Return (x, y) of the center of cell containing provided text 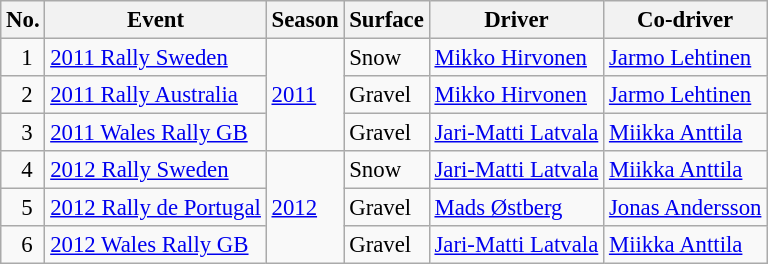
2011 Wales Rally GB (156, 133)
Surface (386, 20)
6 (23, 245)
2 (23, 95)
No. (23, 20)
3 (23, 133)
4 (23, 170)
2012 (305, 208)
2011 (305, 96)
5 (23, 208)
1 (23, 58)
2011 Rally Australia (156, 95)
Mads Østberg (516, 208)
2012 Rally de Portugal (156, 208)
Event (156, 20)
Jonas Andersson (686, 208)
2012 Wales Rally GB (156, 245)
Season (305, 20)
2012 Rally Sweden (156, 170)
Driver (516, 20)
2011 Rally Sweden (156, 58)
Co-driver (686, 20)
